Return (X, Y) of the center of cell containing provided text 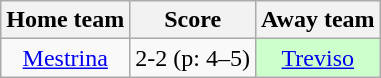
Mestrina (66, 58)
Away team (318, 20)
Home team (66, 20)
Score (193, 20)
Treviso (318, 58)
2-2 (p: 4–5) (193, 58)
